Find where the given text appears and provide that cell's center as [x, y] coordinate. 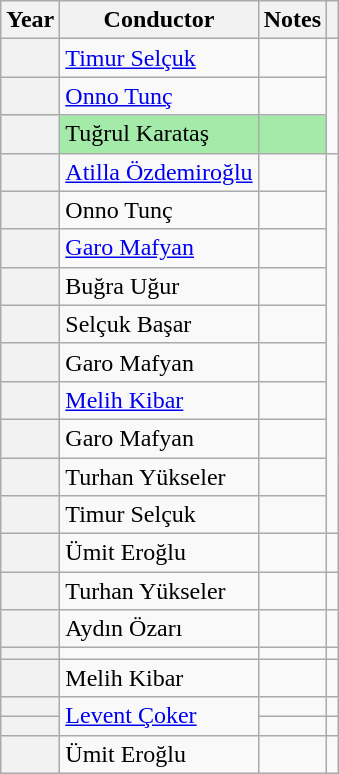
Aydın Özarı [159, 629]
Buğra Uğur [159, 286]
Notes [292, 20]
Atilla Özdemiroğlu [159, 172]
Conductor [159, 20]
Selçuk Başar [159, 324]
Tuğrul Karataş [159, 134]
Year [30, 20]
Levent Çoker [159, 716]
